Find where the given text appears and provide that cell's center as [X, Y] coordinate. 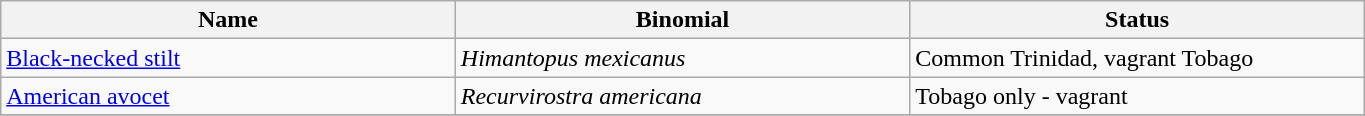
Black-necked stilt [228, 58]
Common Trinidad, vagrant Tobago [1138, 58]
Binomial [682, 20]
Recurvirostra americana [682, 96]
American avocet [228, 96]
Name [228, 20]
Tobago only - vagrant [1138, 96]
Status [1138, 20]
Himantopus mexicanus [682, 58]
